Pinpoint the cell where the given text exists, returning its [x, y] midpoint coordinate. 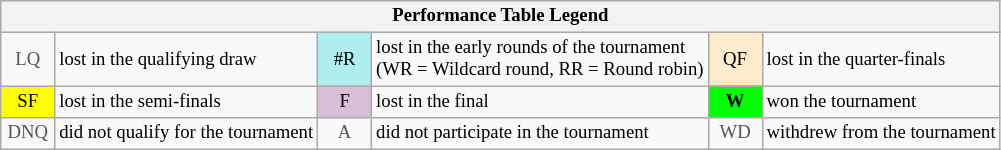
F [345, 102]
did not qualify for the tournament [186, 134]
LQ [28, 60]
A [345, 134]
did not participate in the tournament [540, 134]
lost in the final [540, 102]
lost in the semi-finals [186, 102]
WD [735, 134]
withdrew from the tournament [881, 134]
#R [345, 60]
SF [28, 102]
lost in the quarter-finals [881, 60]
lost in the early rounds of the tournament(WR = Wildcard round, RR = Round robin) [540, 60]
DNQ [28, 134]
QF [735, 60]
lost in the qualifying draw [186, 60]
Performance Table Legend [500, 16]
W [735, 102]
won the tournament [881, 102]
